Scan for the cell matching the given text and deliver its (x, y) coordinate at center. 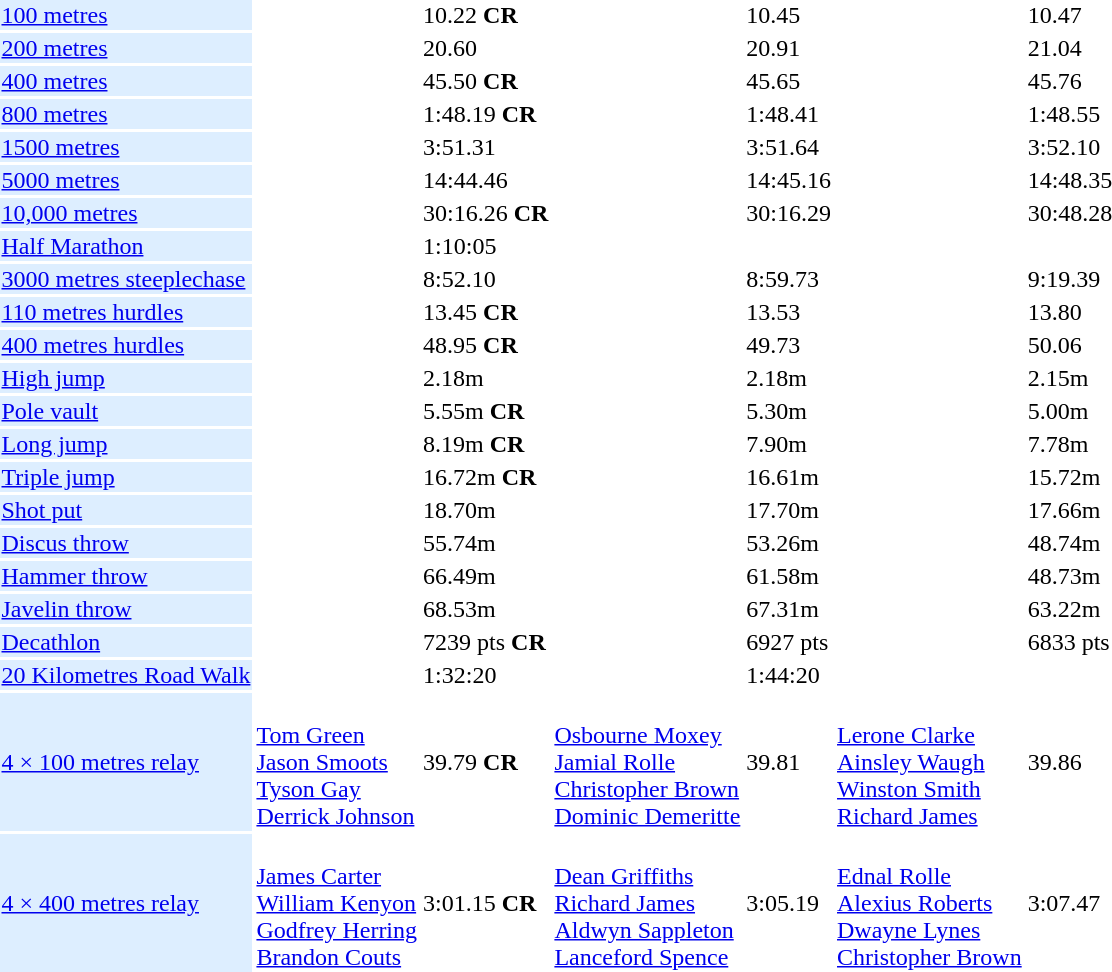
7.90m (789, 444)
3:05.19 (789, 903)
100 metres (126, 15)
18.70m (486, 510)
14:45.16 (789, 180)
10.22 CR (486, 15)
20 Kilometres Road Walk (126, 675)
Pole vault (126, 411)
66.49m (486, 576)
Javelin throw (126, 609)
3:01.15 CR (486, 903)
16.72m CR (486, 477)
Discus throw (126, 543)
Ednal Rolle Alexius Roberts Dwayne Lynes Christopher Brown (930, 903)
Dean Griffiths Richard James Aldwyn Sappleton Lanceford Spence (648, 903)
400 metres (126, 81)
13.53 (789, 312)
49.73 (789, 345)
39.79 CR (486, 762)
39.81 (789, 762)
30:16.26 CR (486, 213)
800 metres (126, 114)
4 × 100 metres relay (126, 762)
17.70m (789, 510)
Osbourne Moxey Jamial Rolle Christopher Brown Dominic Demeritte (648, 762)
20.91 (789, 48)
16.61m (789, 477)
53.26m (789, 543)
68.53m (486, 609)
61.58m (789, 576)
1:48.41 (789, 114)
Long jump (126, 444)
1:48.19 CR (486, 114)
45.50 CR (486, 81)
Decathlon (126, 642)
Half Marathon (126, 246)
High jump (126, 378)
5.55m CR (486, 411)
Shot put (126, 510)
14:44.46 (486, 180)
1:10:05 (486, 246)
1:44:20 (789, 675)
Tom Green Jason Smoots Tyson Gay Derrick Johnson (337, 762)
10,000 metres (126, 213)
3:51.64 (789, 147)
20.60 (486, 48)
7239 pts CR (486, 642)
200 metres (126, 48)
3:51.31 (486, 147)
Hammer throw (126, 576)
30:16.29 (789, 213)
Triple jump (126, 477)
48.95 CR (486, 345)
110 metres hurdles (126, 312)
45.65 (789, 81)
5000 metres (126, 180)
55.74m (486, 543)
10.45 (789, 15)
8:59.73 (789, 279)
Lerone Clarke Ainsley Waugh Winston Smith Richard James (930, 762)
1500 metres (126, 147)
67.31m (789, 609)
4 × 400 metres relay (126, 903)
400 metres hurdles (126, 345)
3000 metres steeplechase (126, 279)
8:52.10 (486, 279)
5.30m (789, 411)
1:32:20 (486, 675)
13.45 CR (486, 312)
8.19m CR (486, 444)
6927 pts (789, 642)
James Carter William Kenyon Godfrey Herring Brandon Couts (337, 903)
